Extract the (X, Y) coordinate from the center of the cell holding the provided text.  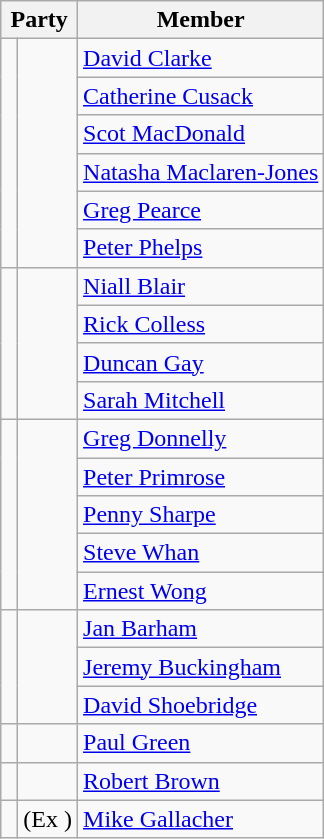
Ernest Wong (201, 591)
Mike Gallacher (201, 819)
Catherine Cusack (201, 96)
David Shoebridge (201, 705)
Rick Colless (201, 324)
Scot MacDonald (201, 134)
Peter Primrose (201, 477)
Jeremy Buckingham (201, 667)
Greg Pearce (201, 210)
Penny Sharpe (201, 515)
Duncan Gay (201, 362)
Paul Green (201, 743)
Peter Phelps (201, 248)
Party (40, 20)
(Ex ) (48, 819)
David Clarke (201, 58)
Robert Brown (201, 781)
Niall Blair (201, 286)
Natasha Maclaren-Jones (201, 172)
Jan Barham (201, 629)
Sarah Mitchell (201, 400)
Greg Donnelly (201, 438)
Steve Whan (201, 553)
Member (201, 20)
